Find where the given text appears and provide that cell's center as [X, Y] coordinate. 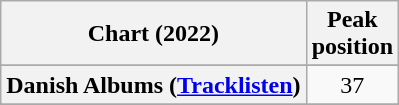
Danish Albums (Tracklisten) [154, 85]
Chart (2022) [154, 34]
Peakposition [352, 34]
37 [352, 85]
